Detect which cell encompasses the target text, then output its [X, Y] center coordinate. 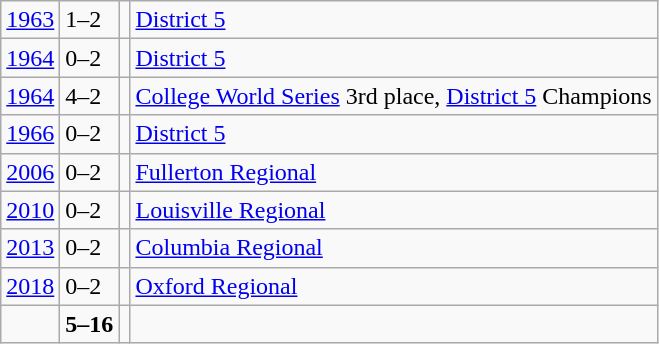
2013 [30, 248]
1963 [30, 20]
Louisville Regional [394, 210]
5–16 [90, 324]
2006 [30, 172]
Fullerton Regional [394, 172]
College World Series 3rd place, District 5 Champions [394, 96]
2010 [30, 210]
2018 [30, 286]
Columbia Regional [394, 248]
1966 [30, 134]
Oxford Regional [394, 286]
4–2 [90, 96]
1–2 [90, 20]
